Return (x, y) of the center of cell containing provided text 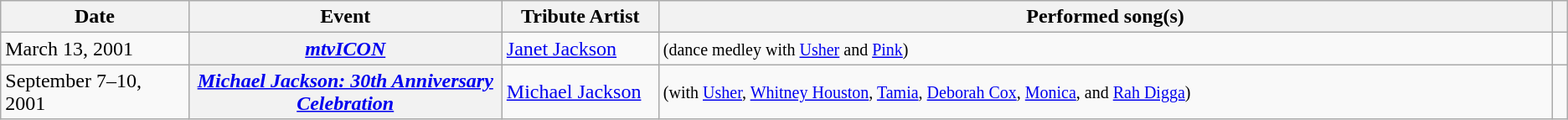
mtvICON (345, 49)
Tribute Artist (580, 17)
Performed song(s) (1106, 17)
Date (95, 17)
Michael Jackson (580, 92)
September 7–10, 2001 (95, 92)
(dance medley with Usher and Pink) (1106, 49)
Event (345, 17)
Michael Jackson: 30th Anniversary Celebration (345, 92)
(with Usher, Whitney Houston, Tamia, Deborah Cox, Monica, and Rah Digga) (1106, 92)
Janet Jackson (580, 49)
March 13, 2001 (95, 49)
